Search for the cell housing the specified text and yield its (X, Y) center coordinate. 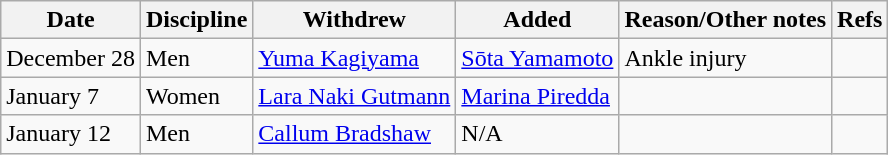
Date (71, 20)
Sōta Yamamoto (538, 58)
Women (196, 96)
Lara Naki Gutmann (354, 96)
Refs (860, 20)
Withdrew (354, 20)
January 12 (71, 134)
December 28 (71, 58)
Ankle injury (726, 58)
Discipline (196, 20)
Added (538, 20)
Marina Piredda (538, 96)
Yuma Kagiyama (354, 58)
Callum Bradshaw (354, 134)
Reason/Other notes (726, 20)
January 7 (71, 96)
N/A (538, 134)
